Return the (X, Y) coordinate for the center point of the cell that contains the specified text.  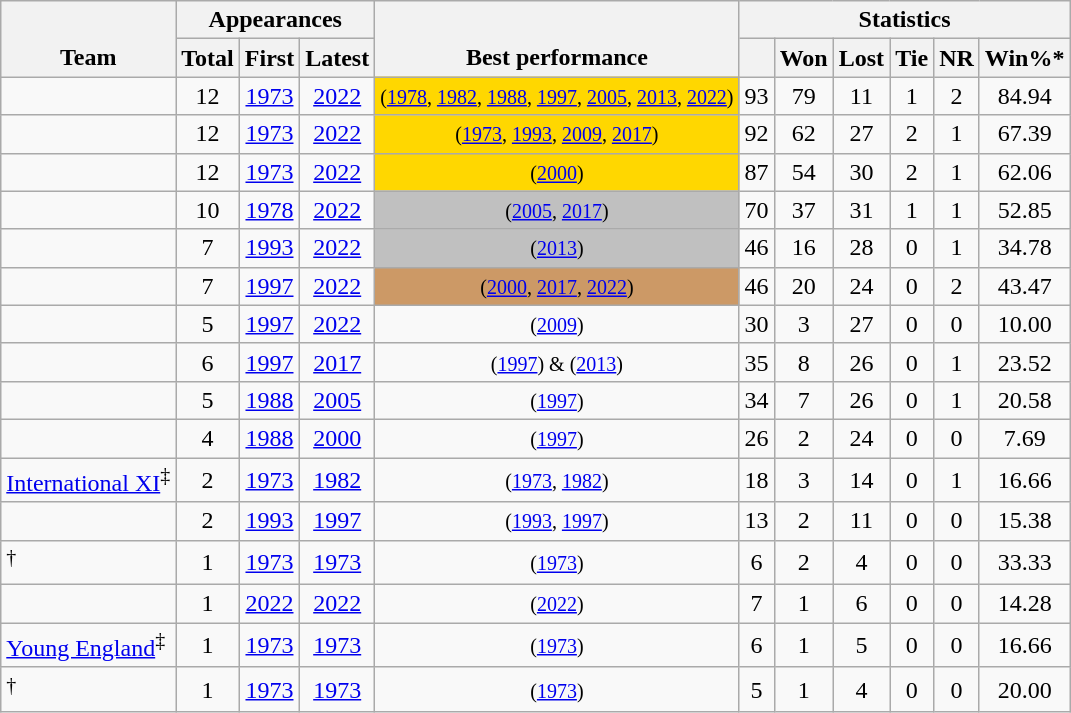
20.58 (1024, 400)
13 (756, 521)
(2009) (557, 324)
20 (804, 286)
Latest (338, 58)
(1978, 1982, 1988, 1997, 2005, 2013, 2022) (557, 96)
20.00 (1024, 690)
(2000, 2017, 2022) (557, 286)
Young England‡ (88, 646)
54 (804, 172)
43.47 (1024, 286)
Win%* (1024, 58)
(1973, 1993, 2009, 2017) (557, 134)
10 (208, 210)
Team (88, 58)
52.85 (1024, 210)
Won (804, 58)
67.39 (1024, 134)
35 (756, 362)
16 (804, 248)
(1993, 1997) (557, 521)
37 (804, 210)
84.94 (1024, 96)
NR (957, 58)
31 (861, 210)
87 (756, 172)
10.00 (1024, 324)
28 (861, 248)
14 (861, 480)
79 (804, 96)
14.28 (1024, 604)
Tie (912, 58)
(2005, 2017) (557, 210)
2005 (338, 400)
15.38 (1024, 521)
(2022) (557, 604)
(2000) (557, 172)
92 (756, 134)
23.52 (1024, 362)
First (269, 58)
2000 (338, 438)
International XI‡ (88, 480)
62 (804, 134)
Statistics (904, 20)
93 (756, 96)
(1997) & (2013) (557, 362)
33.33 (1024, 562)
8 (804, 362)
Total (208, 58)
1982 (338, 480)
34.78 (1024, 248)
2017 (338, 362)
Lost (861, 58)
(2013) (557, 248)
Best performance (557, 58)
Appearances (276, 20)
62.06 (1024, 172)
70 (756, 210)
(1973, 1982) (557, 480)
34 (756, 400)
18 (756, 480)
7.69 (1024, 438)
1978 (269, 210)
